Detect which cell encompasses the target text, then output its (x, y) center coordinate. 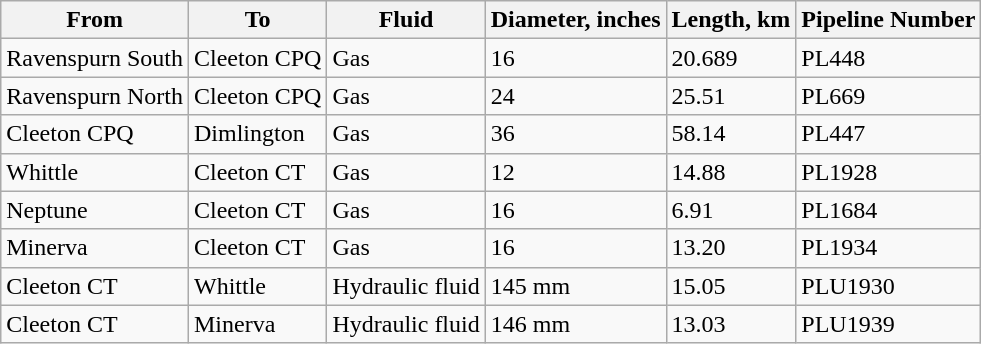
15.05 (731, 286)
12 (576, 172)
PL447 (888, 134)
To (257, 20)
145 mm (576, 286)
58.14 (731, 134)
146 mm (576, 324)
PLU1930 (888, 286)
Dimlington (257, 134)
PL1934 (888, 248)
Neptune (95, 210)
13.20 (731, 248)
Length, km (731, 20)
14.88 (731, 172)
Ravenspurn North (95, 96)
From (95, 20)
20.689 (731, 58)
PL448 (888, 58)
24 (576, 96)
Fluid (406, 20)
6.91 (731, 210)
PL1928 (888, 172)
PL669 (888, 96)
Ravenspurn South (95, 58)
25.51 (731, 96)
Diameter, inches (576, 20)
PLU1939 (888, 324)
PL1684 (888, 210)
13.03 (731, 324)
Pipeline Number (888, 20)
36 (576, 134)
